Provide the [x, y] coordinate of the cell's center where the given text is located.  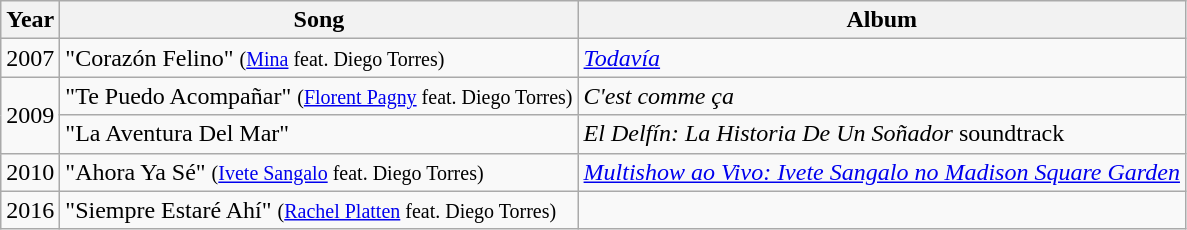
"La Aventura Del Mar" [319, 134]
El Delfín: La Historia De Un Soñador soundtrack [882, 134]
Year [30, 20]
C'est comme ça [882, 96]
2016 [30, 210]
2009 [30, 115]
"Corazón Felino" (Mina feat. Diego Torres) [319, 58]
Multishow ao Vivo: Ivete Sangalo no Madison Square Garden [882, 172]
2010 [30, 172]
"Ahora Ya Sé" (Ivete Sangalo feat. Diego Torres) [319, 172]
Todavía [882, 58]
"Siempre Estaré Ahí" (Rachel Platten feat. Diego Torres) [319, 210]
"Te Puedo Acompañar" (Florent Pagny feat. Diego Torres) [319, 96]
2007 [30, 58]
Album [882, 20]
Song [319, 20]
